Detect which cell encompasses the target text, then output its (x, y) center coordinate. 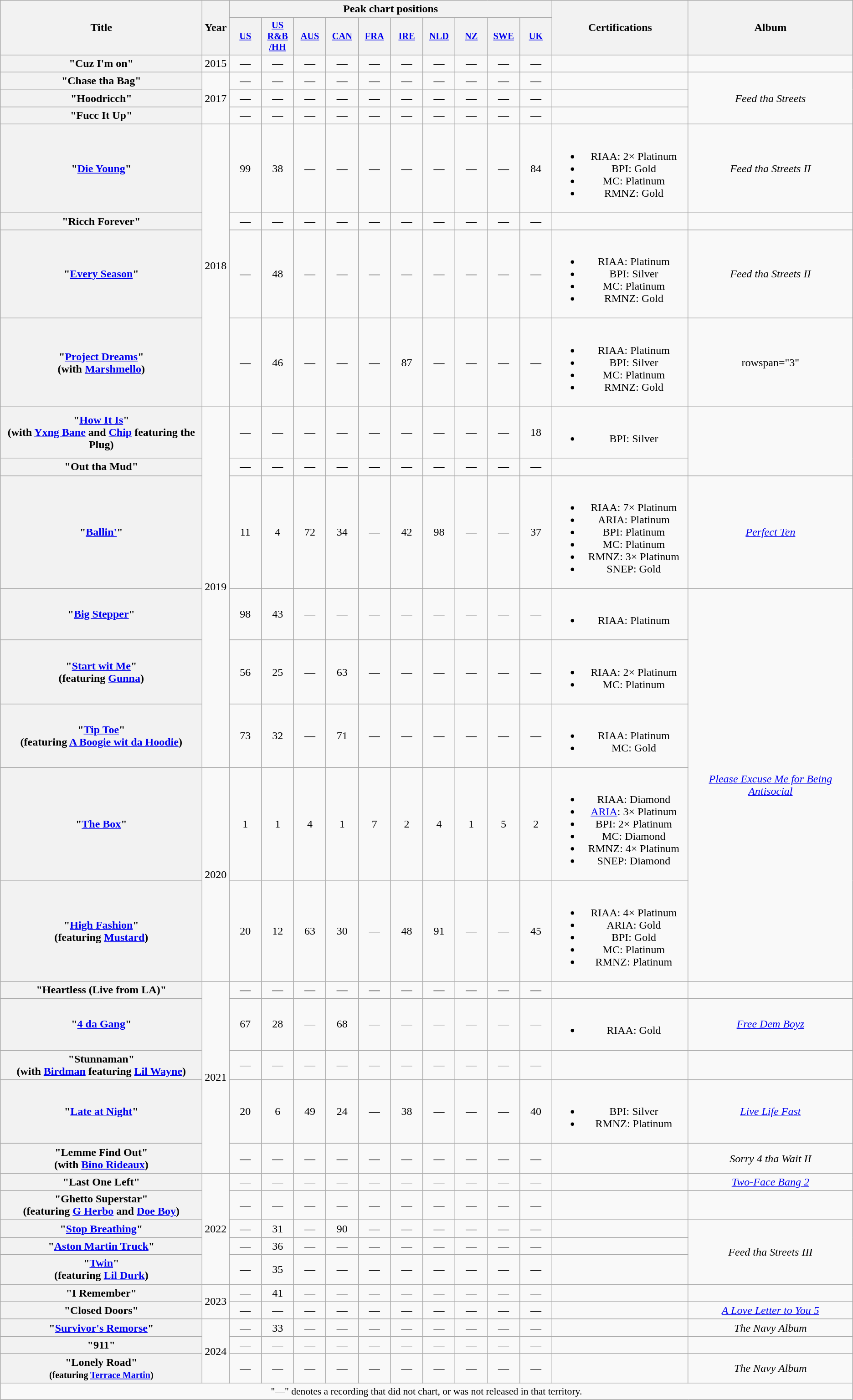
"Ghetto Superstar"(featuring G Herbo and Doe Boy) (101, 1205)
"The Box" (101, 824)
46 (278, 363)
"Late at Night" (101, 1112)
Sorry 4 tha Wait II (770, 1159)
30 (342, 931)
12 (278, 931)
USR&B/HH (278, 36)
"Hoodricch" (101, 98)
28 (278, 1025)
CAN (342, 36)
35 (278, 1270)
2015 (216, 63)
2020 (216, 874)
73 (245, 736)
"Project Dreams"(with Marshmello) (101, 363)
2022 (216, 1229)
Year (216, 28)
RIAA: 7× PlatinumARIA: PlatinumBPI: PlatinumMC: PlatinumRMNZ: 3× PlatinumSNEP: Gold (620, 532)
99 (245, 169)
RIAA: 2× PlatinumBPI: GoldMC: PlatinumRMNZ: Gold (620, 169)
Feed tha Streets III (770, 1252)
"Die Young" (101, 169)
43 (278, 614)
Peak chart positions (391, 9)
Title (101, 28)
40 (536, 1112)
"Out tha Mud" (101, 467)
2018 (216, 266)
41 (278, 1293)
RIAA: Platinum (620, 614)
Album (770, 28)
"Last One Left" (101, 1182)
"Stop Breathing" (101, 1229)
"Closed Doors" (101, 1310)
"I Remember" (101, 1293)
49 (310, 1112)
"Ballin'" (101, 532)
BPI: Silver (620, 433)
NZ (471, 36)
32 (278, 736)
BPI: SilverRMNZ: Platinum (620, 1112)
25 (278, 672)
FRA (375, 36)
5 (504, 824)
"Heartless (Live from LA)" (101, 990)
"Tip Toe"(featuring A Boogie wit da Hoodie) (101, 736)
NLD (439, 36)
Please Excuse Me for Being Antisocial (770, 785)
11 (245, 532)
"Chase tha Bag" (101, 81)
US (245, 36)
RIAA: 4× PlatinumARIA: GoldBPI: GoldMC: PlatinumRMNZ: Platinum (620, 931)
Certifications (620, 28)
37 (536, 532)
"—" denotes a recording that did not chart, or was not released in that territory. (426, 1391)
"Survivor's Remorse" (101, 1328)
"911" (101, 1345)
"Twin"(featuring Lil Durk) (101, 1270)
2019 (216, 587)
A Love Letter to You 5 (770, 1310)
"Start wit Me"(featuring Gunna) (101, 672)
18 (536, 433)
84 (536, 169)
36 (278, 1246)
rowspan="3" (770, 363)
"4 da Gang" (101, 1025)
"Fucc It Up" (101, 116)
68 (342, 1025)
"Cuz I'm on" (101, 63)
"Lonely Road"(featuring Terrace Martin) (101, 1368)
90 (342, 1229)
2023 (216, 1302)
Live Life Fast (770, 1112)
Perfect Ten (770, 532)
"Stunnaman"(with Birdman featuring Lil Wayne) (101, 1065)
AUS (310, 36)
91 (439, 931)
Two-Face Bang 2 (770, 1182)
45 (536, 931)
67 (245, 1025)
Free Dem Boyz (770, 1025)
"Lemme Find Out"(with Bino Rideaux) (101, 1159)
"Ricch Forever" (101, 221)
34 (342, 532)
31 (278, 1229)
7 (375, 824)
UK (536, 36)
IRE (406, 36)
"Aston Martin Truck" (101, 1246)
"How It Is"(with Yxng Bane and Chip featuring the Plug) (101, 433)
71 (342, 736)
SWE (504, 36)
56 (245, 672)
RIAA: PlatinumMC: Gold (620, 736)
42 (406, 532)
RIAA: DiamondARIA: 3× PlatinumBPI: 2× PlatinumMC: DiamondRMNZ: 4× PlatinumSNEP: Diamond (620, 824)
RIAA: 2× PlatinumMC: Platinum (620, 672)
24 (342, 1112)
33 (278, 1328)
72 (310, 532)
"Every Season" (101, 274)
2017 (216, 98)
2024 (216, 1351)
"High Fashion"(featuring Mustard) (101, 931)
Feed tha Streets (770, 98)
87 (406, 363)
"Big Stepper" (101, 614)
2021 (216, 1077)
RIAA: Gold (620, 1025)
6 (278, 1112)
